Find where the given text appears and provide that cell's center as [x, y] coordinate. 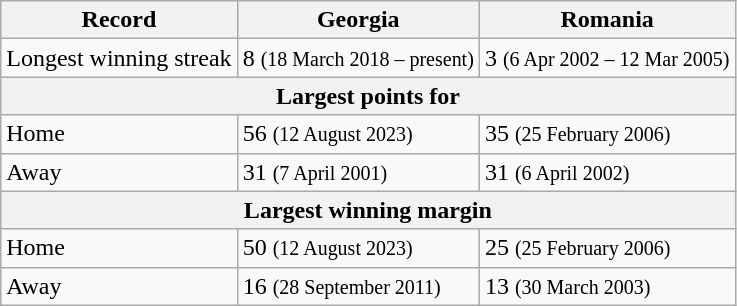
31 (7 April 2001) [358, 172]
Longest winning streak [119, 58]
56 (12 August 2023) [358, 134]
Largest winning margin [368, 210]
31 (6 April 2002) [607, 172]
Romania [607, 20]
Georgia [358, 20]
3 (6 Apr 2002 – 12 Mar 2005) [607, 58]
8 (18 March 2018 – present) [358, 58]
50 (12 August 2023) [358, 248]
13 (30 March 2003) [607, 286]
25 (25 February 2006) [607, 248]
Largest points for [368, 96]
16 (28 September 2011) [358, 286]
Record [119, 20]
35 (25 February 2006) [607, 134]
